Return [X, Y] of the center of cell containing provided text 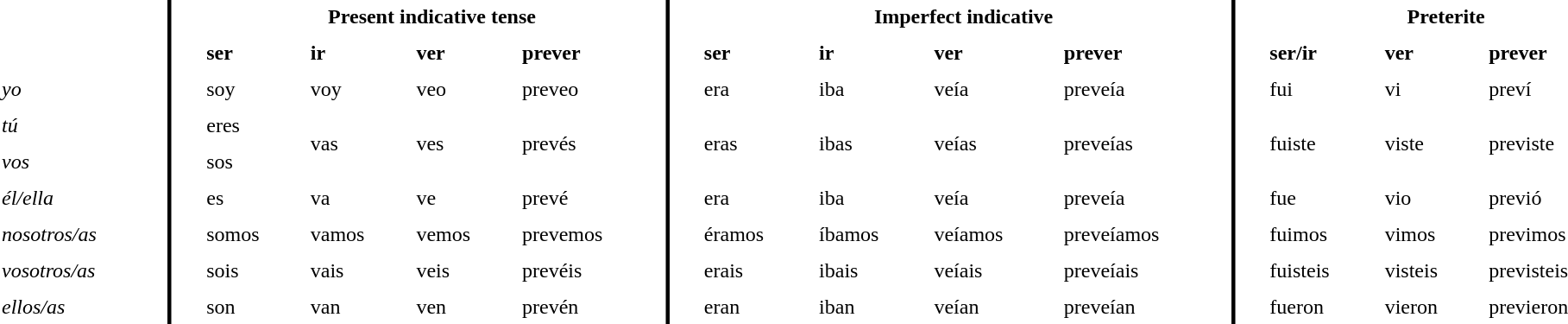
visteis [1431, 271]
fueron [1320, 308]
voy [357, 90]
vi [1431, 90]
veías [992, 143]
viste [1431, 143]
íbamos [870, 235]
eres [252, 126]
sois [252, 271]
preveo [590, 90]
veo [463, 90]
fue [1320, 199]
vais [357, 271]
preveías [1143, 143]
ven [463, 308]
preveían [1143, 308]
fuiste [1320, 143]
sos [252, 162]
veíais [992, 271]
Imperfect indicative [963, 17]
prevéis [590, 271]
vieron [1431, 308]
ser/ir [1320, 54]
van [357, 308]
preveíais [1143, 271]
erais [755, 271]
iban [870, 308]
vio [1431, 199]
ves [463, 143]
veis [463, 271]
eran [755, 308]
vas [357, 143]
prevén [590, 308]
somos [252, 235]
prevés [590, 143]
ve [463, 199]
va [357, 199]
éramos [755, 235]
preveíamos [1143, 235]
Present indicative tense [431, 17]
vemos [463, 235]
vimos [1431, 235]
fuisteis [1320, 271]
vamos [357, 235]
fuimos [1320, 235]
eras [755, 143]
prevé [590, 199]
es [252, 199]
prevemos [590, 235]
ibais [870, 271]
veían [992, 308]
son [252, 308]
ibas [870, 143]
soy [252, 90]
fui [1320, 90]
veíamos [992, 235]
